Determine the (x, y) coordinate at the center of the cell enclosing the given text.  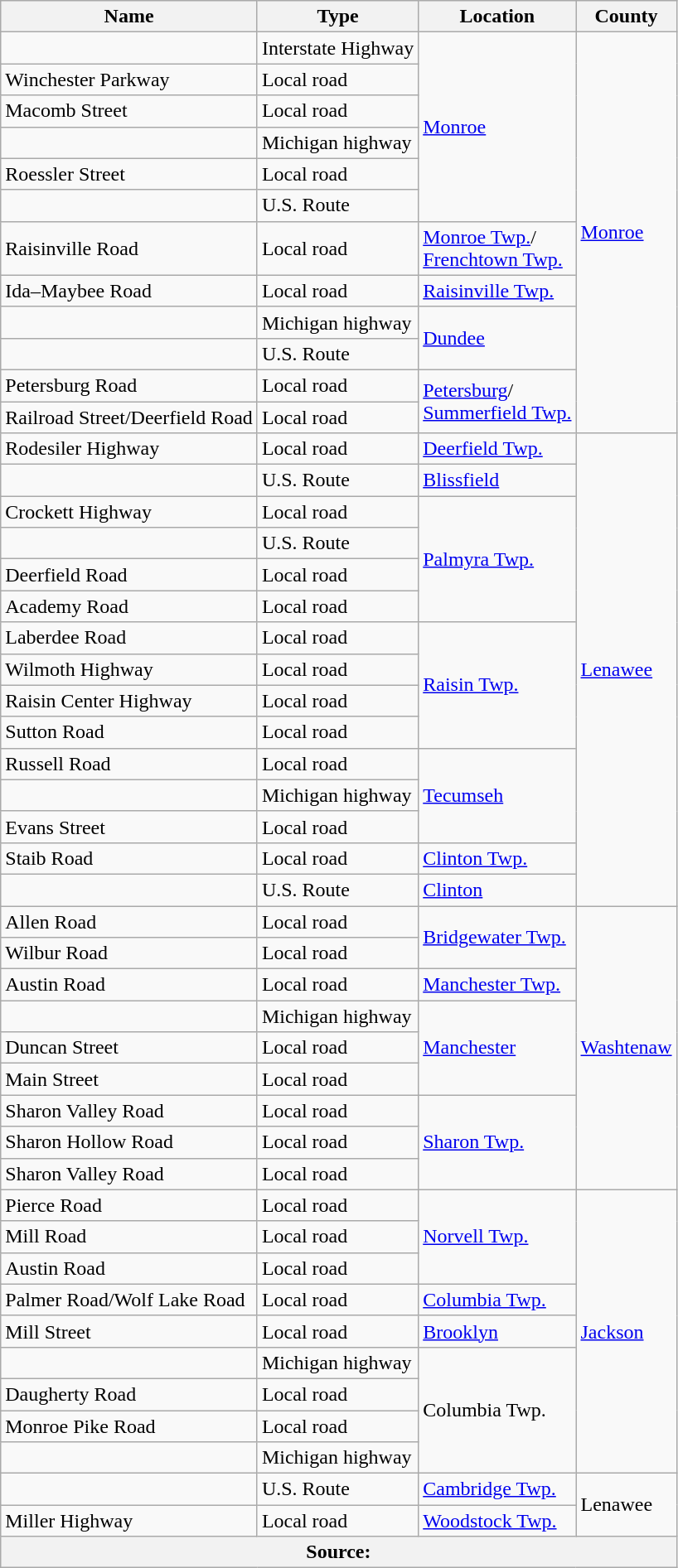
Petersburg Road (129, 385)
Blissfield (497, 480)
Norvell Twp. (497, 1237)
Laberdee Road (129, 638)
Dundee (497, 338)
Staib Road (129, 858)
Mill Street (129, 1331)
Sutton Road (129, 732)
Sharon Twp. (497, 1142)
Interstate Highway (337, 48)
Location (497, 17)
Evans Street (129, 827)
Source: (338, 1552)
Rodesiler Highway (129, 449)
Wilmoth Highway (129, 669)
Macomb Street (129, 111)
Roessler Street (129, 174)
Monroe Pike Road (129, 1426)
Petersburg/Summerfield Twp. (497, 401)
Deerfield Road (129, 575)
Monroe Twp./Frenchtown Twp. (497, 248)
Ida–Maybee Road (129, 291)
Academy Road (129, 606)
Raisin Twp. (497, 685)
Palmer Road/Wolf Lake Road (129, 1300)
Jackson (627, 1332)
Miller Highway (129, 1521)
Sharon Hollow Road (129, 1142)
Clinton Twp. (497, 858)
Winchester Parkway (129, 80)
Clinton (497, 890)
Type (337, 17)
Raisin Center Highway (129, 701)
Mill Road (129, 1237)
Railroad Street/Deerfield Road (129, 417)
Palmyra Twp. (497, 559)
Tecumseh (497, 795)
Raisinville Road (129, 248)
Wilbur Road (129, 953)
Washtenaw (627, 1049)
Allen Road (129, 922)
Deerfield Twp. (497, 449)
Cambridge Twp. (497, 1489)
Raisinville Twp. (497, 291)
Main Street (129, 1079)
Daugherty Road (129, 1394)
Woodstock Twp. (497, 1521)
Crockett Highway (129, 512)
Manchester (497, 1048)
Duncan Street (129, 1048)
Russell Road (129, 764)
Brooklyn (497, 1331)
Pierce Road (129, 1205)
Manchester Twp. (497, 985)
County (627, 17)
Name (129, 17)
Bridgewater Twp. (497, 938)
